Return (X, Y) of the center of cell containing provided text 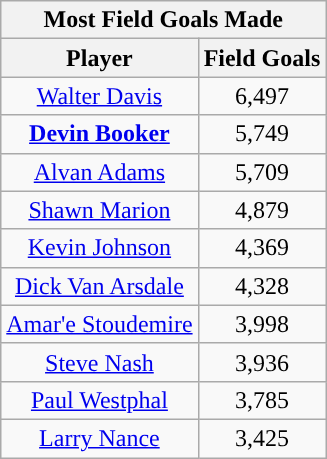
Player (100, 58)
6,497 (262, 96)
3,998 (262, 324)
3,785 (262, 400)
Field Goals (262, 58)
Most Field Goals Made (164, 20)
Shawn Marion (100, 210)
5,749 (262, 134)
Amar'e Stoudemire (100, 324)
Dick Van Arsdale (100, 286)
Larry Nance (100, 438)
3,936 (262, 362)
Kevin Johnson (100, 248)
Paul Westphal (100, 400)
3,425 (262, 438)
Steve Nash (100, 362)
4,369 (262, 248)
5,709 (262, 172)
4,879 (262, 210)
Alvan Adams (100, 172)
Walter Davis (100, 96)
Devin Booker (100, 134)
4,328 (262, 286)
